Find where the given text appears and provide that cell's center as (x, y) coordinate. 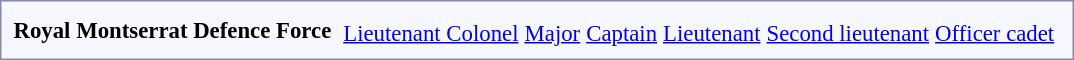
Second lieutenant (848, 33)
Major (552, 33)
Lieutenant (712, 33)
Captain (622, 33)
Lieutenant Colonel (431, 33)
Officer cadet (995, 33)
Royal Montserrat Defence Force (172, 30)
